For the text-containing cell, return its midpoint in (x, y) coordinate format. 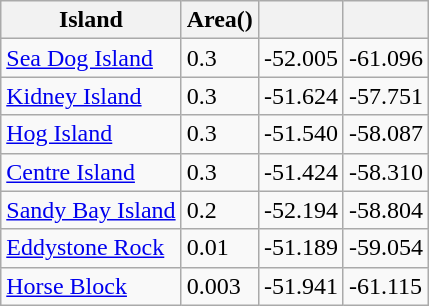
-58.310 (386, 172)
-51.941 (300, 286)
-52.005 (300, 58)
-51.189 (300, 248)
Sandy Bay Island (91, 210)
-61.096 (386, 58)
Island (91, 20)
-59.054 (386, 248)
Hog Island (91, 134)
-51.540 (300, 134)
Eddystone Rock (91, 248)
-61.115 (386, 286)
-51.624 (300, 96)
0.003 (220, 286)
Sea Dog Island (91, 58)
Kidney Island (91, 96)
-51.424 (300, 172)
Area() (220, 20)
Centre Island (91, 172)
0.2 (220, 210)
-58.087 (386, 134)
-52.194 (300, 210)
-58.804 (386, 210)
-57.751 (386, 96)
0.01 (220, 248)
Horse Block (91, 286)
